Scan for the cell matching the given text and deliver its [X, Y] coordinate at center. 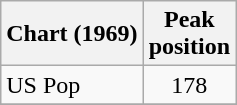
US Pop [72, 85]
Chart (1969) [72, 34]
Peakposition [189, 34]
178 [189, 85]
